Search for the cell housing the specified text and yield its [x, y] center coordinate. 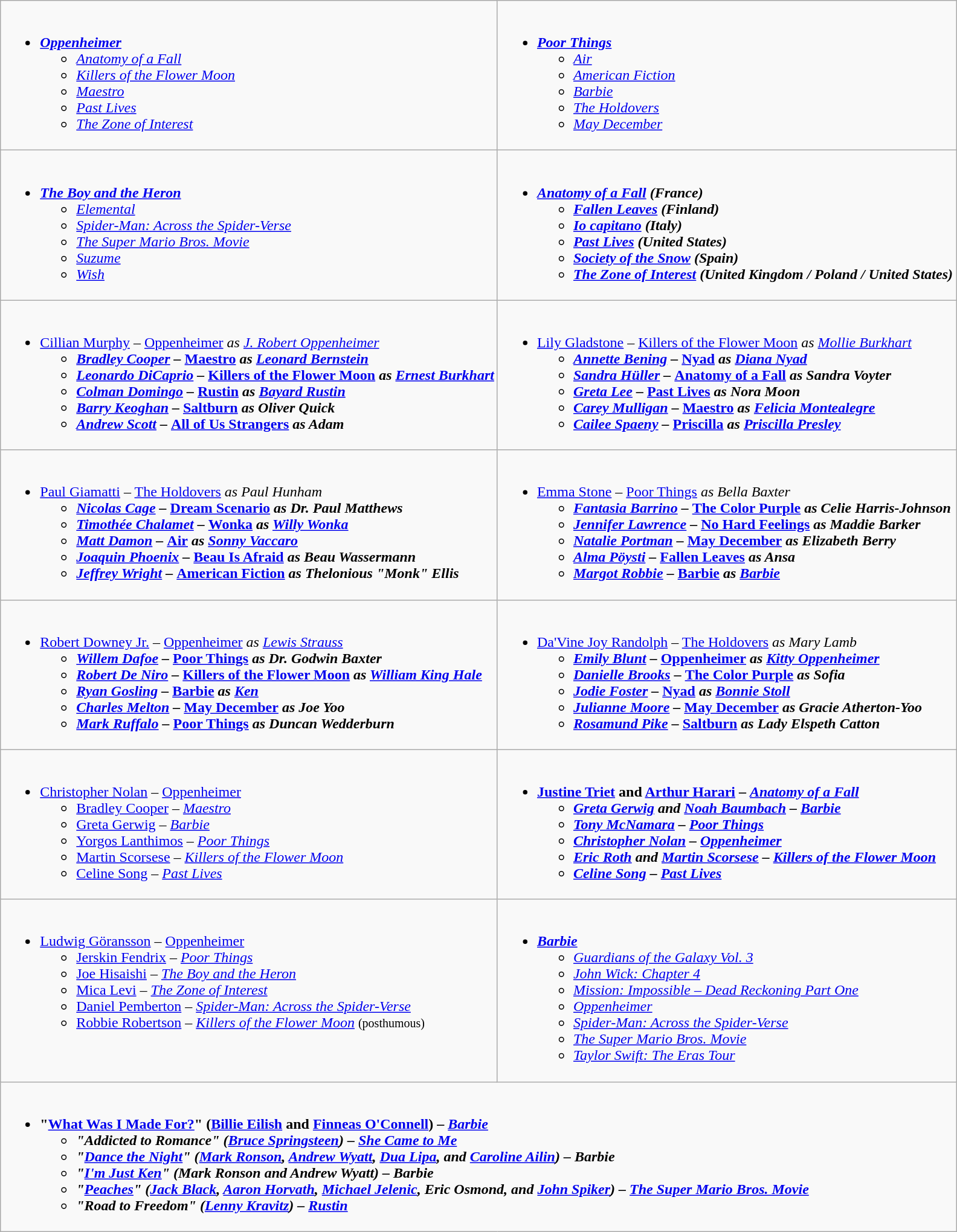
Poor ThingsAirAmerican FictionBarbieThe HoldoversMay December [726, 75]
OppenheimerAnatomy of a FallKillers of the Flower MoonMaestroPast LivesThe Zone of Interest [249, 75]
The Boy and the HeronElementalSpider-Man: Across the Spider-VerseThe Super Mario Bros. MovieSuzumeWish [249, 225]
